Pinpoint the cell where the given text exists, returning its (X, Y) midpoint coordinate. 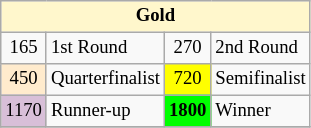
1800 (187, 112)
Winner (260, 112)
Gold (156, 16)
Runner-up (105, 112)
Semifinalist (260, 80)
1st Round (105, 48)
1170 (24, 112)
450 (24, 80)
165 (24, 48)
720 (187, 80)
270 (187, 48)
2nd Round (260, 48)
Quarterfinalist (105, 80)
